Provide the (x, y) coordinate of the cell's center where the given text is located.  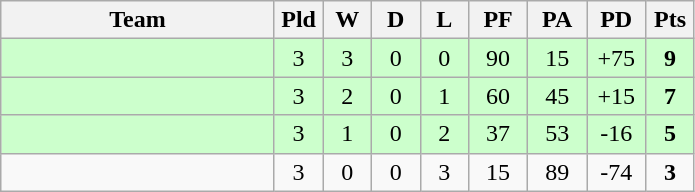
37 (498, 134)
Pld (298, 20)
-74 (616, 172)
PF (498, 20)
9 (670, 58)
PA (558, 20)
L (444, 20)
D (396, 20)
7 (670, 96)
53 (558, 134)
60 (498, 96)
89 (558, 172)
5 (670, 134)
+15 (616, 96)
Team (138, 20)
Pts (670, 20)
+75 (616, 58)
90 (498, 58)
W (348, 20)
45 (558, 96)
-16 (616, 134)
PD (616, 20)
